Output the (x, y) coordinate of the center of the cell containing the given text.  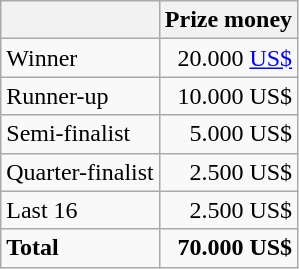
Total (80, 248)
Prize money (228, 20)
Quarter-finalist (80, 172)
Runner-up (80, 96)
5.000 US$ (228, 134)
70.000 US$ (228, 248)
20.000 US$ (228, 58)
Last 16 (80, 210)
Winner (80, 58)
Semi-finalist (80, 134)
10.000 US$ (228, 96)
